Find where the given text appears and provide that cell's center as [x, y] coordinate. 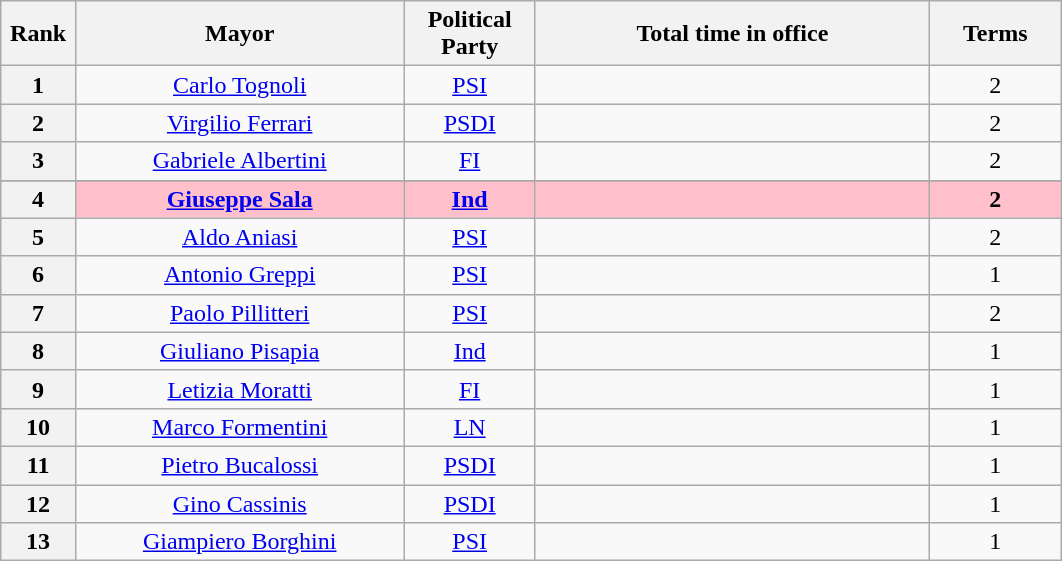
Antonio Greppi [239, 275]
12 [38, 503]
3 [38, 161]
Virgilio Ferrari [239, 123]
9 [38, 389]
Political Party [470, 34]
7 [38, 313]
Terms [996, 34]
8 [38, 351]
Mayor [239, 34]
Total time in office [732, 34]
Pietro Bucalossi [239, 465]
Giampiero Borghini [239, 542]
4 [38, 199]
6 [38, 275]
Gino Cassinis [239, 503]
Carlo Tognoli [239, 85]
Giuseppe Sala [239, 199]
Gabriele Albertini [239, 161]
Marco Formentini [239, 427]
Giuliano Pisapia [239, 351]
13 [38, 542]
Letizia Moratti [239, 389]
10 [38, 427]
11 [38, 465]
Aldo Aniasi [239, 237]
LN [470, 427]
5 [38, 237]
Paolo Pillitteri [239, 313]
Rank [38, 34]
